Capture the cell that displays the provided text and extract its (x, y) central coordinate. 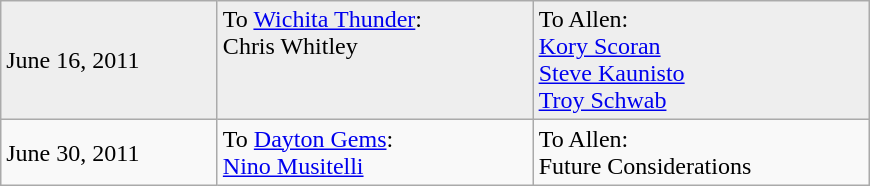
To Allen: Kory ScoranSteve KaunistoTroy Schwab (701, 60)
To Wichita Thunder: Chris Whitley (375, 60)
To Allen: Future Considerations (701, 152)
June 16, 2011 (110, 60)
June 30, 2011 (110, 152)
To Dayton Gems: Nino Musitelli (375, 152)
